Identify which cell holds the provided text, then report its (X, Y) central coordinate. 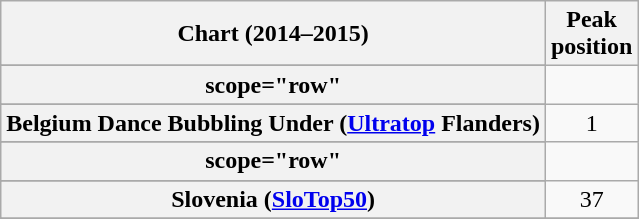
1 (591, 123)
37 (591, 199)
Belgium Dance Bubbling Under (Ultratop Flanders) (274, 123)
Chart (2014–2015) (274, 34)
Peakposition (591, 34)
Slovenia (SloTop50) (274, 199)
